From the cell containing the given text, extract its center point as [X, Y] coordinate. 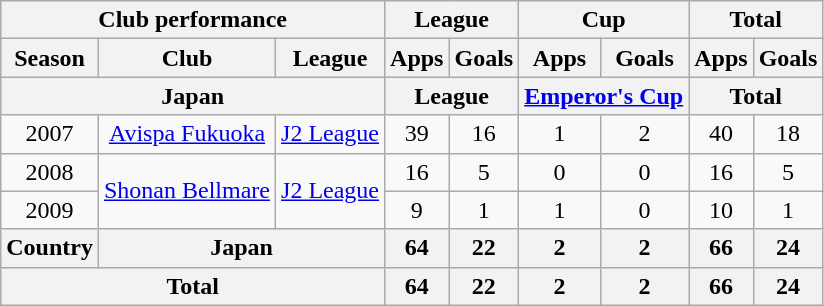
Club performance [193, 20]
Emperor's Cup [604, 96]
39 [417, 134]
40 [721, 134]
Season [50, 58]
Avispa Fukuoka [186, 134]
Cup [604, 20]
9 [417, 210]
2007 [50, 134]
Club [186, 58]
10 [721, 210]
2008 [50, 172]
2009 [50, 210]
Shonan Bellmare [186, 191]
Country [50, 248]
18 [788, 134]
